Detect which cell encompasses the target text, then output its [x, y] center coordinate. 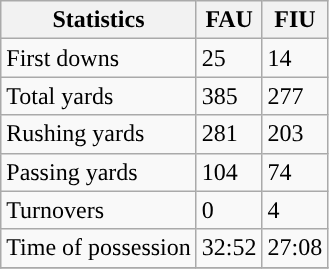
74 [295, 172]
281 [229, 134]
32:52 [229, 248]
0 [229, 210]
Total yards [99, 96]
27:08 [295, 248]
104 [229, 172]
Turnovers [99, 210]
FAU [229, 20]
FIU [295, 20]
14 [295, 58]
Passing yards [99, 172]
First downs [99, 58]
4 [295, 210]
277 [295, 96]
Statistics [99, 20]
Time of possession [99, 248]
Rushing yards [99, 134]
25 [229, 58]
385 [229, 96]
203 [295, 134]
